Return [x, y] of the center of cell containing provided text 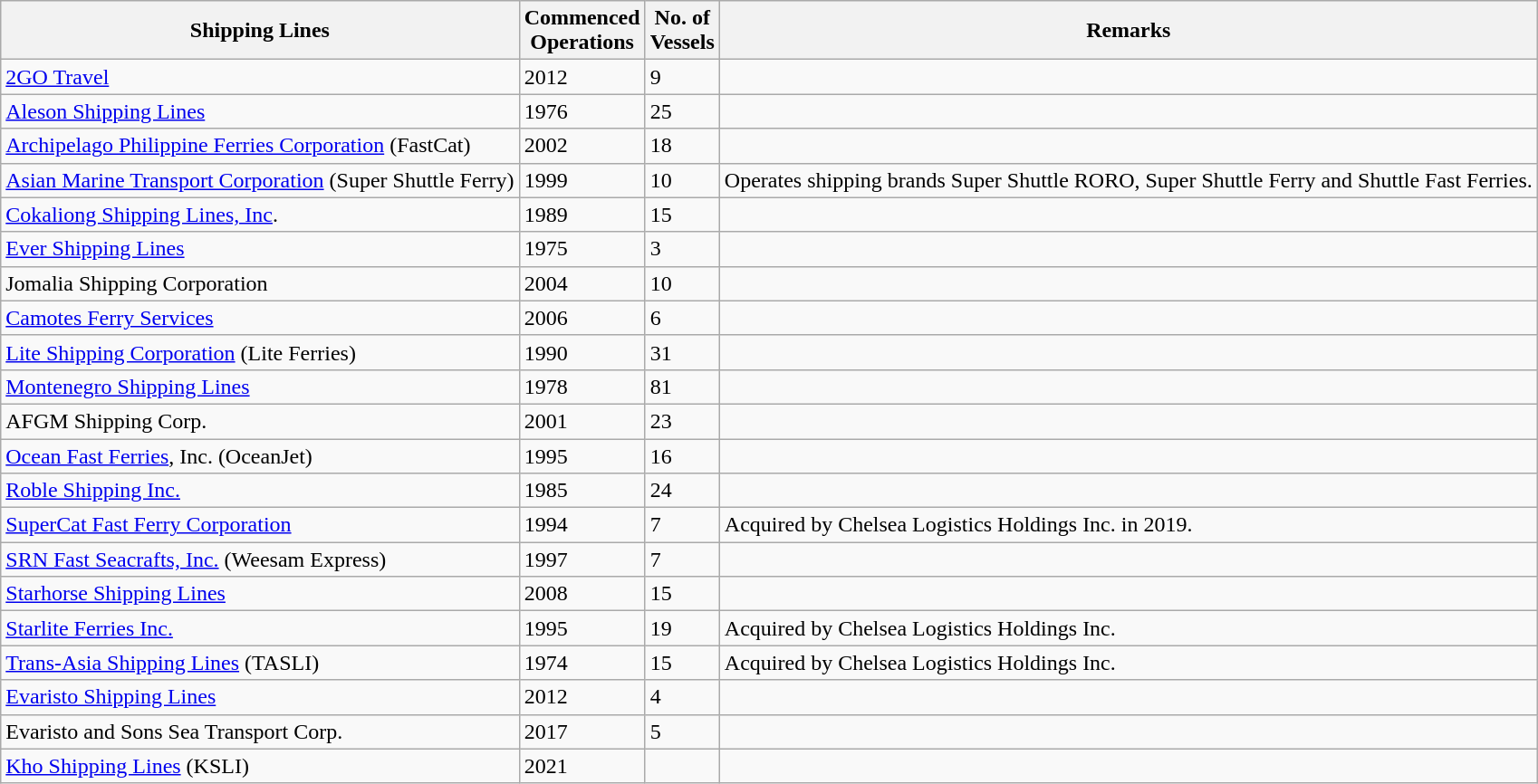
2001 [582, 421]
1999 [582, 180]
2GO Travel [260, 77]
Archipelago Philippine Ferries Corporation (FastCat) [260, 146]
Acquired by Chelsea Logistics Holdings Inc. in 2019. [1129, 525]
1990 [582, 352]
Cokaliong Shipping Lines, Inc. [260, 215]
Remarks [1129, 31]
Starhorse Shipping Lines [260, 594]
81 [682, 387]
2008 [582, 594]
SRN Fast Seacrafts, Inc. (Weesam Express) [260, 559]
Ocean Fast Ferries, Inc. (OceanJet) [260, 455]
Camotes Ferry Services [260, 318]
CommencedOperations [582, 31]
25 [682, 111]
1978 [582, 387]
Aleson Shipping Lines [260, 111]
Evaristo and Sons Sea Transport Corp. [260, 731]
Montenegro Shipping Lines [260, 387]
Starlite Ferries Inc. [260, 628]
Evaristo Shipping Lines [260, 697]
19 [682, 628]
Trans-Asia Shipping Lines (TASLI) [260, 663]
16 [682, 455]
3 [682, 249]
No. ofVessels [682, 31]
2021 [582, 766]
31 [682, 352]
1975 [582, 249]
1974 [582, 663]
2004 [582, 283]
1994 [582, 525]
Asian Marine Transport Corporation (Super Shuttle Ferry) [260, 180]
23 [682, 421]
Roble Shipping Inc. [260, 491]
2006 [582, 318]
Ever Shipping Lines [260, 249]
Lite Shipping Corporation (Lite Ferries) [260, 352]
6 [682, 318]
Operates shipping brands Super Shuttle RORO, Super Shuttle Ferry and Shuttle Fast Ferries. [1129, 180]
2017 [582, 731]
SuperCat Fast Ferry Corporation [260, 525]
18 [682, 146]
Shipping Lines [260, 31]
2002 [582, 146]
9 [682, 77]
1976 [582, 111]
24 [682, 491]
Jomalia Shipping Corporation [260, 283]
1997 [582, 559]
AFGM Shipping Corp. [260, 421]
Kho Shipping Lines (KSLI) [260, 766]
4 [682, 697]
1989 [582, 215]
5 [682, 731]
1985 [582, 491]
